For the text-containing cell, return its midpoint in [X, Y] coordinate format. 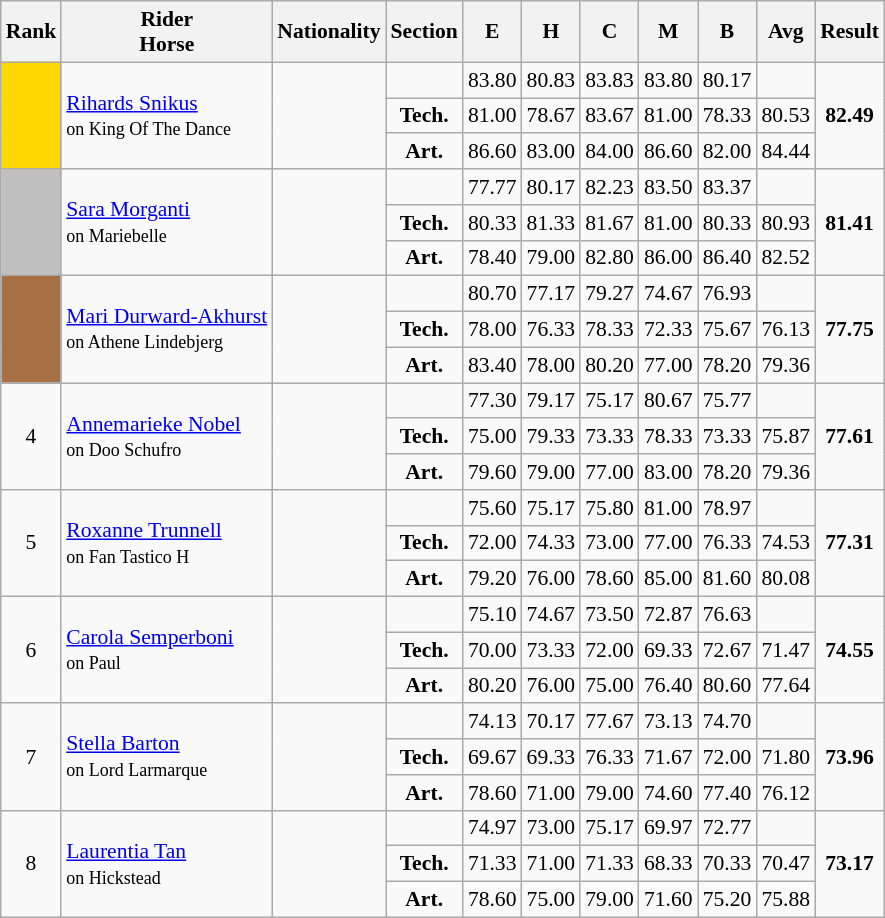
75.87 [786, 437]
8 [32, 864]
Nationality [328, 32]
70.47 [786, 864]
80.67 [668, 401]
74.33 [552, 543]
76.63 [728, 615]
83.50 [668, 187]
81.67 [610, 223]
76.12 [786, 793]
H [552, 32]
72.33 [668, 330]
78.67 [552, 116]
E [492, 32]
76.13 [786, 330]
84.44 [786, 152]
74.53 [786, 543]
77.30 [492, 401]
Section [424, 32]
75.60 [492, 508]
80.93 [786, 223]
75.20 [728, 900]
82.23 [610, 187]
70.00 [492, 650]
Stella Barton on Lord Larmarque [166, 758]
Rider Horse [166, 32]
83.83 [610, 80]
70.33 [728, 864]
84.00 [610, 152]
72.87 [668, 615]
82.52 [786, 258]
71.60 [668, 900]
75.10 [492, 615]
86.00 [668, 258]
72.67 [728, 650]
81.33 [552, 223]
74.60 [668, 793]
80.70 [492, 294]
79.17 [552, 401]
B [728, 32]
71.80 [786, 757]
74.70 [728, 722]
75.67 [728, 330]
74.13 [492, 722]
75.80 [610, 508]
82.00 [728, 152]
80.60 [728, 686]
73.13 [668, 722]
Laurentia Tan on Hickstead [166, 864]
78.97 [728, 508]
86.40 [728, 258]
5 [32, 544]
85.00 [668, 579]
74.55 [850, 650]
72.77 [728, 828]
71.67 [668, 757]
70.17 [552, 722]
M [668, 32]
81.60 [728, 579]
80.08 [786, 579]
79.27 [610, 294]
76.93 [728, 294]
79.20 [492, 579]
83.37 [728, 187]
Roxanne Trunnell on Fan Tastico H [166, 544]
75.77 [728, 401]
79.33 [552, 437]
74.97 [492, 828]
82.49 [850, 116]
77.40 [728, 793]
Annemarieke Nobel on Doo Schufro [166, 436]
Carola Semperboni on Paul [166, 650]
71.47 [786, 650]
77.77 [492, 187]
73.50 [610, 615]
C [610, 32]
77.64 [786, 686]
68.33 [668, 864]
75.88 [786, 900]
79.60 [492, 472]
80.83 [552, 80]
77.17 [552, 294]
Rihards Snikus on King Of The Dance [166, 116]
Mari Durward-Akhurst on Athene Lindebjerg [166, 330]
82.80 [610, 258]
Sara Morganti on Mariebelle [166, 222]
4 [32, 436]
6 [32, 650]
77.67 [610, 722]
83.40 [492, 365]
69.97 [668, 828]
73.17 [850, 864]
77.75 [850, 330]
73.96 [850, 758]
7 [32, 758]
Result [850, 32]
78.40 [492, 258]
76.40 [668, 686]
69.67 [492, 757]
Rank [32, 32]
83.67 [610, 116]
81.41 [850, 222]
Avg [786, 32]
77.31 [850, 544]
77.61 [850, 436]
80.53 [786, 116]
